For the text-containing cell, return its midpoint in [x, y] coordinate format. 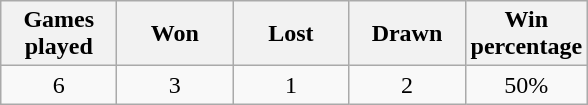
Win percentage [526, 34]
6 [59, 85]
2 [407, 85]
Lost [291, 34]
Games played [59, 34]
Drawn [407, 34]
50% [526, 85]
Won [175, 34]
3 [175, 85]
1 [291, 85]
